Capture the cell that displays the provided text and extract its [x, y] central coordinate. 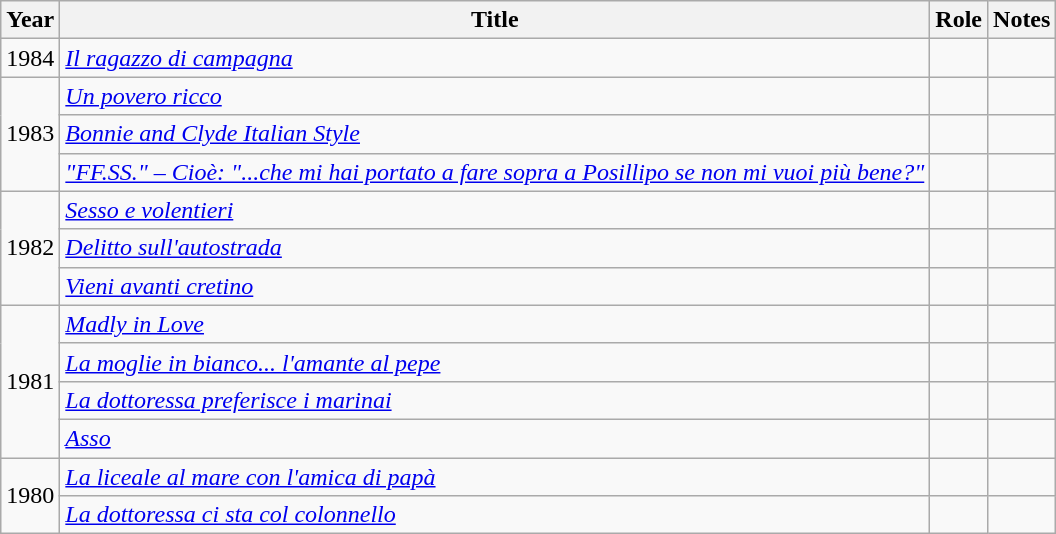
1983 [30, 134]
Role [959, 20]
1981 [30, 381]
Delitto sull'autostrada [495, 248]
Il ragazzo di campagna [495, 58]
1982 [30, 248]
Un povero ricco [495, 96]
La dottoressa preferisce i marinai [495, 400]
1984 [30, 58]
"FF.SS." – Cioè: "...che mi hai portato a fare sopra a Posillipo se non mi vuoi più bene?" [495, 172]
La moglie in bianco... l'amante al pepe [495, 362]
Asso [495, 438]
Notes [1022, 20]
Vieni avanti cretino [495, 286]
Sesso e volentieri [495, 210]
Year [30, 20]
La liceale al mare con l'amica di papà [495, 477]
La dottoressa ci sta col colonnello [495, 515]
Bonnie and Clyde Italian Style [495, 134]
1980 [30, 496]
Madly in Love [495, 324]
Title [495, 20]
